Identify which cell holds the provided text, then report its (x, y) central coordinate. 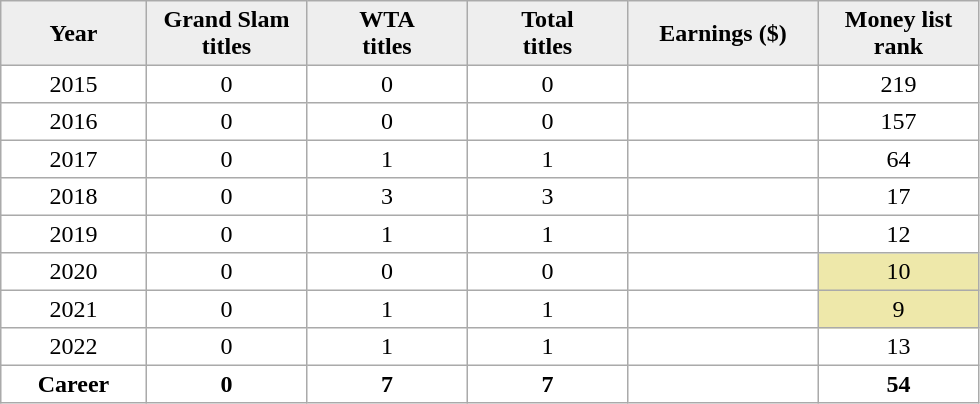
157 (898, 122)
9 (898, 309)
Total titles (547, 33)
2022 (74, 347)
2015 (74, 84)
2017 (74, 159)
2019 (74, 234)
2018 (74, 197)
WTA titles (387, 33)
10 (898, 272)
219 (898, 84)
Earnings ($) (723, 33)
Career (74, 384)
Year (74, 33)
64 (898, 159)
Grand Slam titles (226, 33)
2016 (74, 122)
Money list rank (898, 33)
2020 (74, 272)
54 (898, 384)
17 (898, 197)
13 (898, 347)
12 (898, 234)
2021 (74, 309)
